Capture the cell that displays the provided text and extract its [x, y] central coordinate. 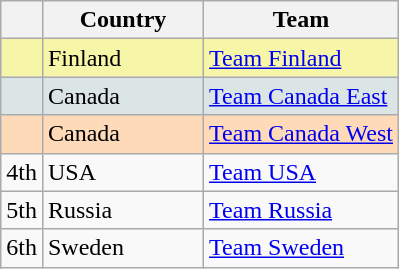
Team Finland [302, 58]
4th [22, 172]
Team Sweden [302, 248]
Team Canada West [302, 134]
Russia [122, 210]
Finland [122, 58]
Team USA [302, 172]
Team Russia [302, 210]
6th [22, 248]
USA [122, 172]
Team Canada East [302, 96]
Sweden [122, 248]
Country [122, 20]
5th [22, 210]
Team [302, 20]
